Locate the cell with the specified text and output its (x, y) center coordinate. 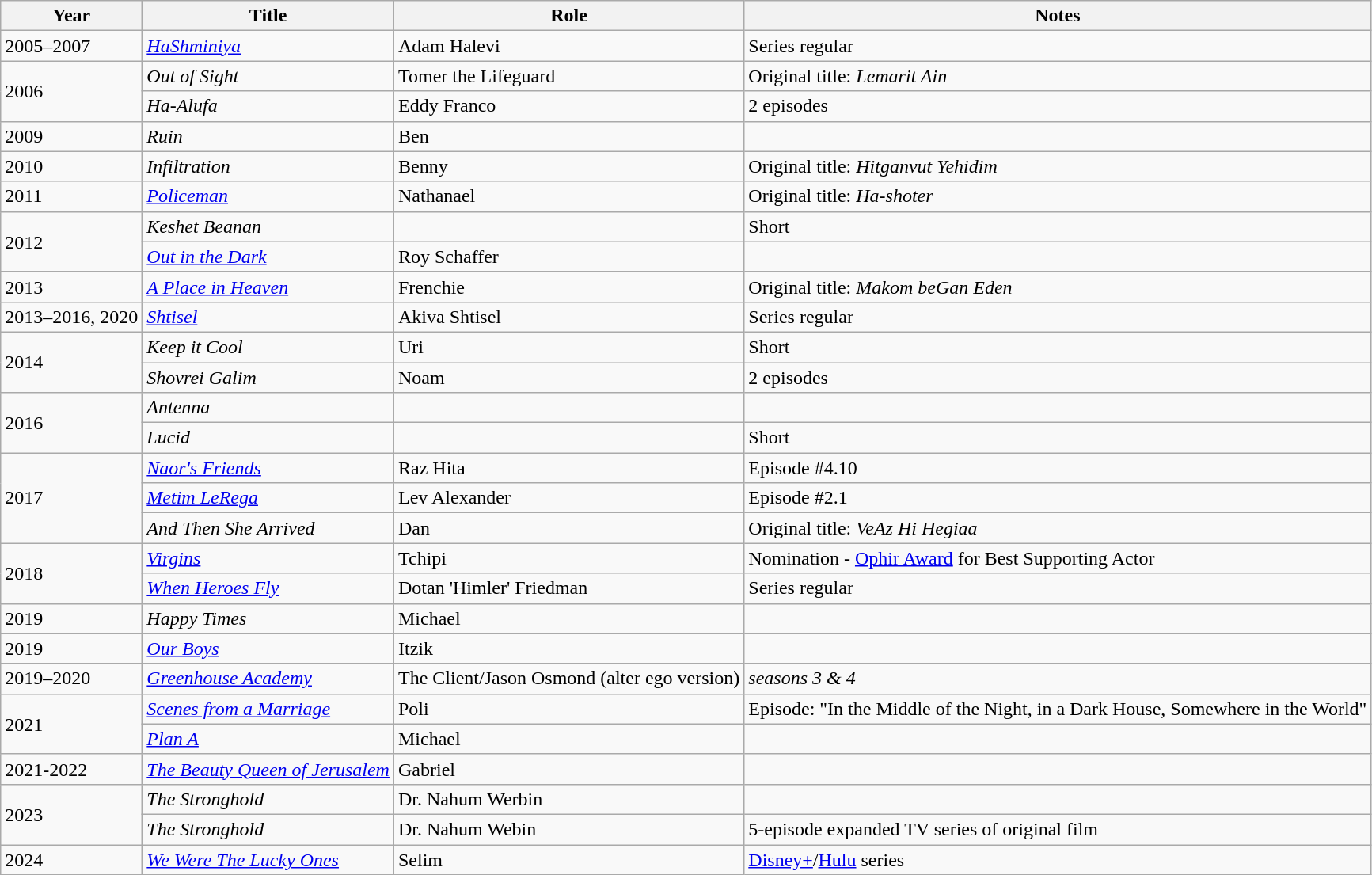
Nathanael (568, 196)
2021-2022 (71, 769)
Out of Sight (268, 76)
2005–2007 (71, 46)
Year (71, 16)
The Client/Jason Osmond (alter ego version) (568, 679)
A Place in Heaven (268, 287)
2012 (71, 242)
When Heroes Fly (268, 588)
2013–2016, 2020 (71, 317)
2011 (71, 196)
Metim LeRega (268, 498)
HaShminiya (268, 46)
Raz Hita (568, 468)
seasons 3 & 4 (1058, 679)
2021 (71, 724)
Frenchie (568, 287)
2009 (71, 136)
Greenhouse Academy (268, 679)
Ruin (268, 136)
2010 (71, 166)
Benny (568, 166)
Title (268, 16)
We Were The Lucky Ones (268, 859)
Disney+/Hulu series (1058, 859)
Ben (568, 136)
Policeman (268, 196)
Episode: "In the Middle of the Night, in a Dark House, Somewhere in the World" (1058, 709)
Keep it Cool (268, 347)
Uri (568, 347)
Antenna (268, 408)
2019–2020 (71, 679)
And Then She Arrived (268, 528)
Dan (568, 528)
Nomination - Ophir Award for Best Supporting Actor (1058, 558)
2017 (71, 498)
Happy Times (268, 618)
2006 (71, 91)
Keshet Beanan (268, 226)
Shtisel (268, 317)
Lucid (268, 438)
Tomer the Lifeguard (568, 76)
Original title: VeAz Hi Hegiaa (1058, 528)
2013 (71, 287)
Episode #4.10 (1058, 468)
Plan A (268, 739)
2016 (71, 423)
Scenes from a Marriage (268, 709)
Original title: Makom beGan Eden (1058, 287)
Naor's Friends (268, 468)
Poli (568, 709)
Shovrei Galim (268, 378)
Dotan 'Himler' Friedman (568, 588)
Roy Schaffer (568, 257)
Lev Alexander (568, 498)
Original title: Ha-shoter (1058, 196)
Infiltration (268, 166)
Role (568, 16)
Gabriel (568, 769)
Itzik (568, 649)
Notes (1058, 16)
2014 (71, 362)
Virgins (268, 558)
Selim (568, 859)
Our Boys (268, 649)
Ha-Alufa (268, 106)
Dr. Nahum Werbin (568, 799)
2018 (71, 573)
Original title: Lemarit Ain (1058, 76)
The Beauty Queen of Jerusalem (268, 769)
2024 (71, 859)
Dr. Nahum Webin (568, 829)
Episode #2.1 (1058, 498)
Adam Halevi (568, 46)
Noam (568, 378)
5-episode expanded TV series of original film (1058, 829)
2023 (71, 814)
Tchipi (568, 558)
Eddy Franco (568, 106)
Akiva Shtisel (568, 317)
Original title: Hitganvut Yehidim (1058, 166)
Out in the Dark (268, 257)
